Extract the (X, Y) coordinate from the center of the cell holding the provided text.  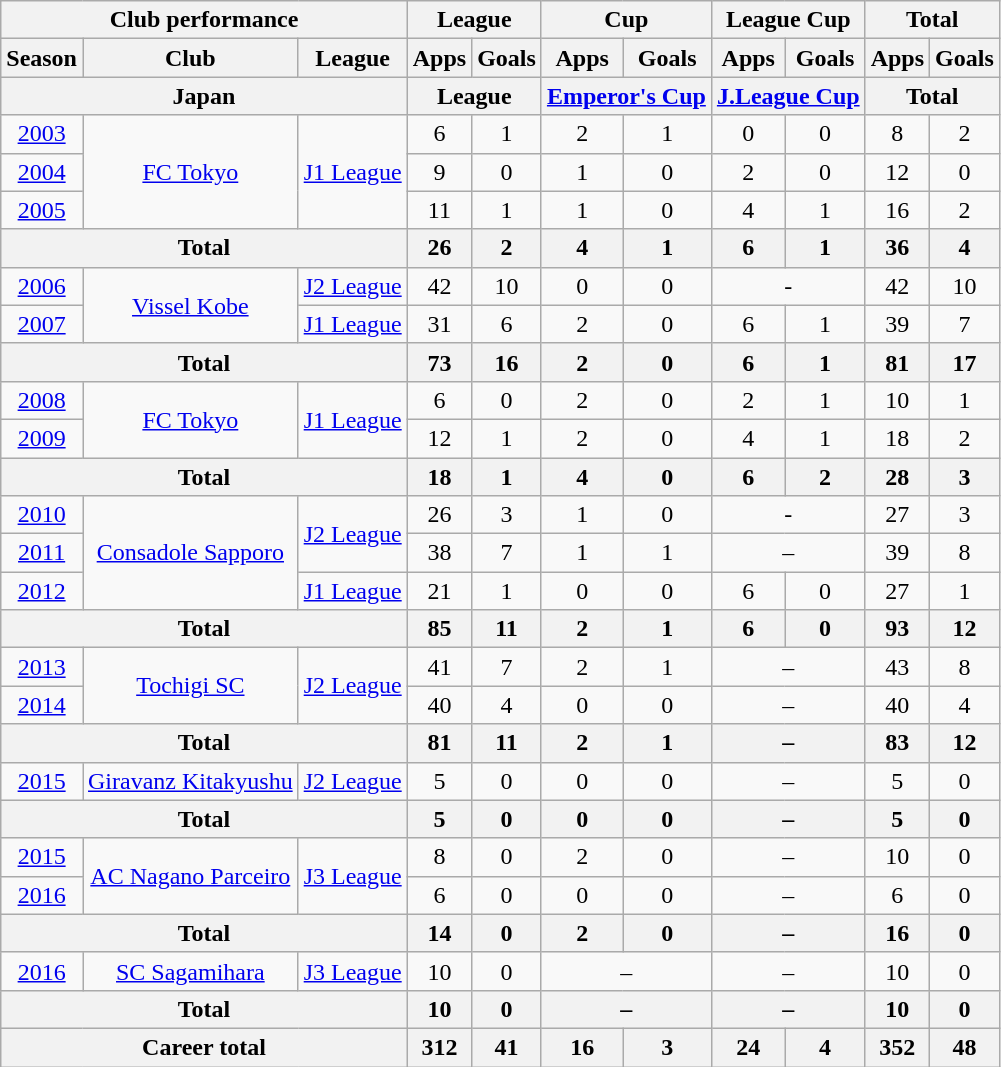
17 (965, 362)
21 (439, 591)
352 (897, 1047)
31 (439, 324)
2010 (42, 515)
2008 (42, 400)
Cup (626, 20)
2011 (42, 553)
312 (439, 1047)
2009 (42, 438)
14 (439, 933)
2007 (42, 324)
2014 (42, 705)
2012 (42, 591)
24 (748, 1047)
83 (897, 743)
85 (439, 629)
Club (190, 58)
League Cup (788, 20)
Consadole Sapporo (190, 553)
28 (897, 477)
Season (42, 58)
2003 (42, 134)
Club performance (204, 20)
J.League Cup (788, 96)
43 (897, 667)
Japan (204, 96)
38 (439, 553)
Emperor's Cup (626, 96)
2004 (42, 172)
93 (897, 629)
Vissel Kobe (190, 305)
AC Nagano Parceiro (190, 876)
2005 (42, 210)
Career total (204, 1047)
SC Sagamihara (190, 971)
2006 (42, 286)
73 (439, 362)
36 (897, 248)
48 (965, 1047)
Tochigi SC (190, 686)
2013 (42, 667)
9 (439, 172)
Giravanz Kitakyushu (190, 781)
